Capture the cell that displays the provided text and extract its (x, y) central coordinate. 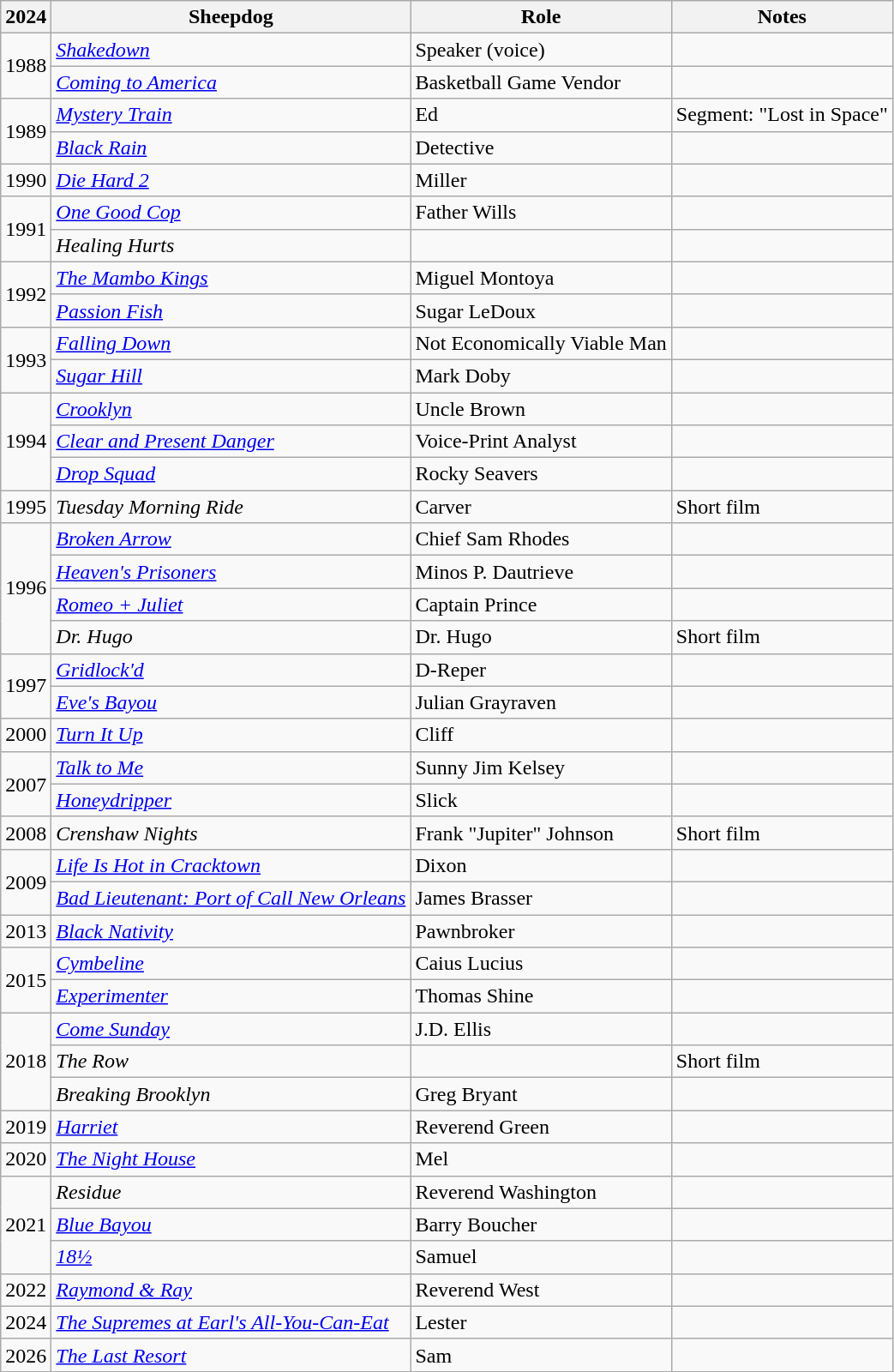
1990 (26, 180)
Segment: "Lost in Space" (782, 115)
Voice-Print Analyst (541, 442)
The Supremes at Earl's All-You-Can-Eat (231, 1322)
Uncle Brown (541, 409)
Harriet (231, 1127)
2021 (26, 1225)
One Good Cop (231, 213)
Black Rain (231, 147)
Blue Bayou (231, 1225)
Sheepdog (231, 17)
Captain Prince (541, 605)
2022 (26, 1290)
Heaven's Prisoners (231, 572)
Reverend West (541, 1290)
The Last Resort (231, 1355)
Life Is Hot in Cracktown (231, 865)
Crooklyn (231, 409)
2008 (26, 833)
Mel (541, 1159)
Lester (541, 1322)
Cliff (541, 735)
2000 (26, 735)
Caius Lucius (541, 964)
Speaker (voice) (541, 50)
2020 (26, 1159)
Talk to Me (231, 767)
1989 (26, 131)
The Row (231, 1062)
Shakedown (231, 50)
Clear and Present Danger (231, 442)
Coming to America (231, 82)
James Brasser (541, 898)
Reverend Green (541, 1127)
Frank "Jupiter" Johnson (541, 833)
Chief Sam Rhodes (541, 539)
Experimenter (231, 996)
1995 (26, 507)
Healing Hurts (231, 245)
1996 (26, 588)
Eve's Bayou (231, 702)
Mark Doby (541, 376)
Basketball Game Vendor (541, 82)
Sugar Hill (231, 376)
Cymbeline (231, 964)
2019 (26, 1127)
2009 (26, 882)
Notes (782, 17)
The Mambo Kings (231, 278)
Residue (231, 1192)
Romeo + Juliet (231, 605)
Raymond & Ray (231, 1290)
Thomas Shine (541, 996)
1988 (26, 66)
Dixon (541, 865)
Bad Lieutenant: Port of Call New Orleans (231, 898)
Detective (541, 147)
2007 (26, 784)
The Night House (231, 1159)
Black Nativity (231, 930)
1993 (26, 359)
Barry Boucher (541, 1225)
18½ (231, 1257)
2015 (26, 980)
Passion Fish (231, 310)
Reverend Washington (541, 1192)
Greg Bryant (541, 1094)
1994 (26, 442)
Falling Down (231, 343)
1997 (26, 686)
Gridlock'd (231, 670)
Father Wills (541, 213)
Crenshaw Nights (231, 833)
Miller (541, 180)
Sugar LeDoux (541, 310)
Tuesday Morning Ride (231, 507)
2018 (26, 1062)
Pawnbroker (541, 930)
1991 (26, 229)
Samuel (541, 1257)
Mystery Train (231, 115)
D-Reper (541, 670)
2026 (26, 1355)
2013 (26, 930)
Breaking Brooklyn (231, 1094)
Minos P. Dautrieve (541, 572)
Turn It Up (231, 735)
Honeydripper (231, 800)
1992 (26, 294)
Ed (541, 115)
Carver (541, 507)
Drop Squad (231, 474)
Not Economically Viable Man (541, 343)
Role (541, 17)
Die Hard 2 (231, 180)
Sam (541, 1355)
Sunny Jim Kelsey (541, 767)
Come Sunday (231, 1029)
Slick (541, 800)
J.D. Ellis (541, 1029)
Broken Arrow (231, 539)
Rocky Seavers (541, 474)
Julian Grayraven (541, 702)
Miguel Montoya (541, 278)
